Determine the [x, y] coordinate at the center of the cell enclosing the given text.  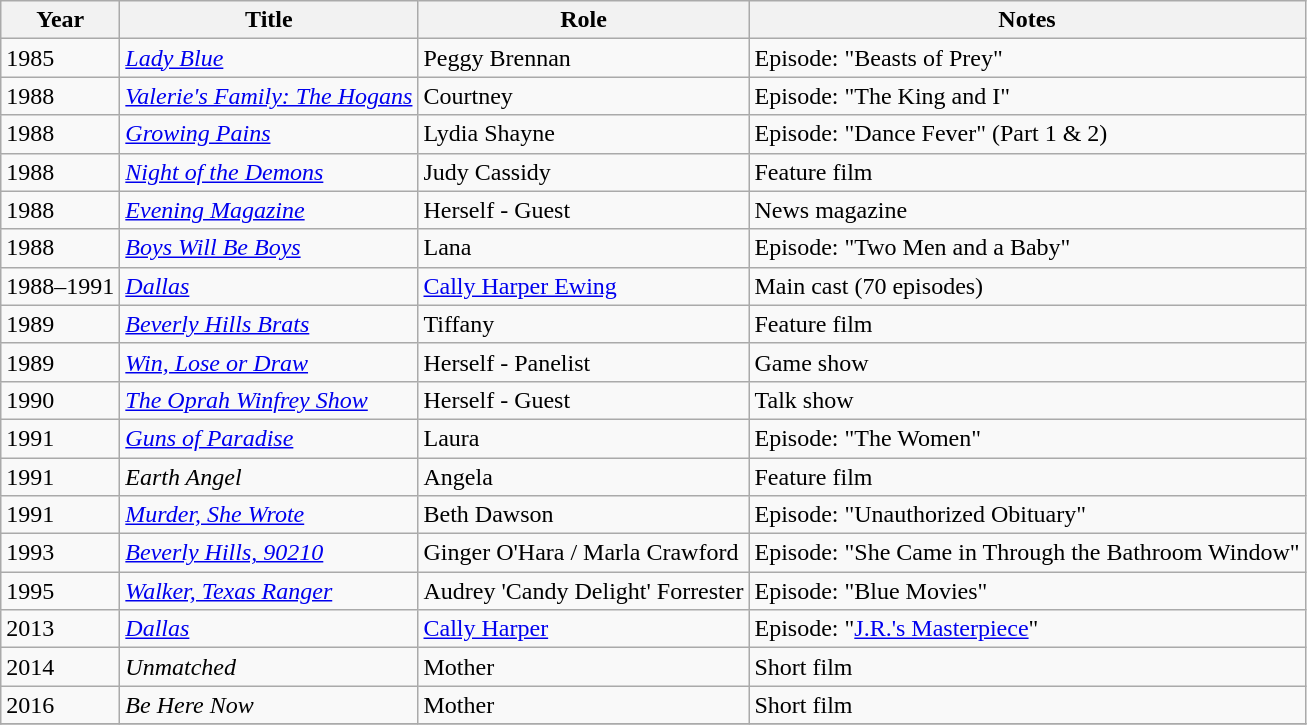
Year [60, 20]
Episode: "The Women" [1027, 438]
Unmatched [269, 667]
Cally Harper Ewing [584, 286]
Angela [584, 477]
Episode: "Blue Movies" [1027, 591]
Episode: "Beasts of Prey" [1027, 58]
1985 [60, 58]
Title [269, 20]
Lana [584, 248]
Herself - Panelist [584, 362]
Episode: "Two Men and a Baby" [1027, 248]
The Oprah Winfrey Show [269, 400]
Role [584, 20]
Notes [1027, 20]
2014 [60, 667]
Boys Will Be Boys [269, 248]
Courtney [584, 96]
2016 [60, 705]
Murder, She Wrote [269, 515]
Valerie's Family: The Hogans [269, 96]
1988–1991 [60, 286]
Win, Lose or Draw [269, 362]
Ginger O'Hara / Marla Crawford [584, 553]
Audrey 'Candy Delight' Forrester [584, 591]
Night of the Demons [269, 172]
Episode: "Dance Fever" (Part 1 & 2) [1027, 134]
Beth Dawson [584, 515]
Lydia Shayne [584, 134]
Episode: "The King and I" [1027, 96]
Judy Cassidy [584, 172]
Game show [1027, 362]
Episode: "She Came in Through the Bathroom Window" [1027, 553]
Laura [584, 438]
Main cast (70 episodes) [1027, 286]
Episode: "Unauthorized Obituary" [1027, 515]
Beverly Hills, 90210 [269, 553]
2013 [60, 629]
Episode: "J.R.'s Masterpiece" [1027, 629]
1995 [60, 591]
Walker, Texas Ranger [269, 591]
1993 [60, 553]
Talk show [1027, 400]
Lady Blue [269, 58]
Evening Magazine [269, 210]
Beverly Hills Brats [269, 324]
Earth Angel [269, 477]
Tiffany [584, 324]
Peggy Brennan [584, 58]
Growing Pains [269, 134]
News magazine [1027, 210]
Cally Harper [584, 629]
1990 [60, 400]
Guns of Paradise [269, 438]
Be Here Now [269, 705]
